Locate the cell with the specified text and output its (X, Y) center coordinate. 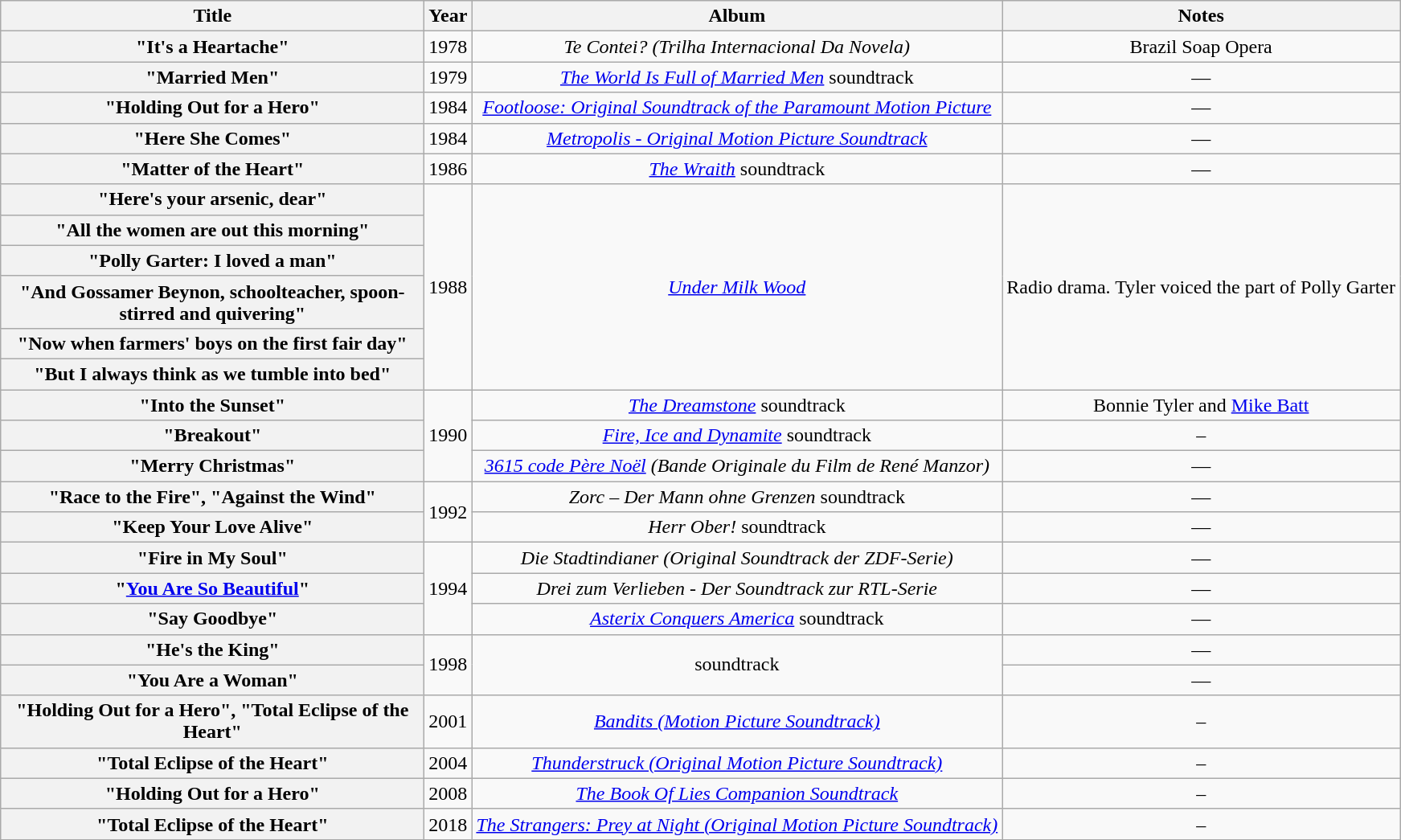
1988 (449, 286)
The World Is Full of Married Men soundtrack (737, 77)
"Fire in My Soul" (212, 558)
2004 (449, 763)
Thunderstruck (Original Motion Picture Soundtrack) (737, 763)
"But I always think as we tumble into bed" (212, 374)
Metropolis - Original Motion Picture Soundtrack (737, 138)
The Dreamstone soundtrack (737, 404)
"Now when farmers' boys on the first fair day" (212, 343)
"Here She Comes" (212, 138)
1992 (449, 512)
Album (737, 16)
Die Stadtindianer (Original Soundtrack der ZDF-Serie) (737, 558)
"Breakout" (212, 436)
"Say Goodbye" (212, 619)
Asterix Conquers America soundtrack (737, 619)
"Matter of the Heart" (212, 169)
Zorc – Der Mann ohne Grenzen soundtrack (737, 497)
soundtrack (737, 665)
1978 (449, 47)
Footloose: Original Soundtrack of the Paramount Motion Picture (737, 108)
"You Are a Woman" (212, 680)
Year (449, 16)
1979 (449, 77)
"It's a Heartache" (212, 47)
2008 (449, 793)
"And Gossamer Beynon, schoolteacher, spoon-stirred and quivering" (212, 302)
1994 (449, 588)
"Holding Out for a Hero", "Total Eclipse of the Heart" (212, 722)
"All the women are out this morning" (212, 230)
Brazil Soap Opera (1201, 47)
The Strangers: Prey at Night (Original Motion Picture Soundtrack) (737, 824)
The Wraith soundtrack (737, 169)
Herr Ober! soundtrack (737, 527)
"Into the Sunset" (212, 404)
Bonnie Tyler and Mike Batt (1201, 404)
1998 (449, 665)
3615 code Père Noël (Bande Originale du Film de René Manzor) (737, 466)
Fire, Ice and Dynamite soundtrack (737, 436)
1986 (449, 169)
1990 (449, 435)
"Merry Christmas" (212, 466)
2001 (449, 722)
Title (212, 16)
Te Contei? (Trilha Internacional Da Novela) (737, 47)
Bandits (Motion Picture Soundtrack) (737, 722)
"You Are So Beautiful" (212, 588)
2018 (449, 824)
Radio drama. Tyler voiced the part of Polly Garter (1201, 286)
Notes (1201, 16)
Drei zum Verlieben - Der Soundtrack zur RTL-Serie (737, 588)
Under Milk Wood (737, 286)
"Here's your arsenic, dear" (212, 199)
"Keep Your Love Alive" (212, 527)
"Polly Garter: I loved a man" (212, 260)
"He's the King" (212, 649)
The Book Of Lies Companion Soundtrack (737, 793)
"Married Men" (212, 77)
"Race to the Fire", "Against the Wind" (212, 497)
